Search for the cell housing the specified text and yield its [x, y] center coordinate. 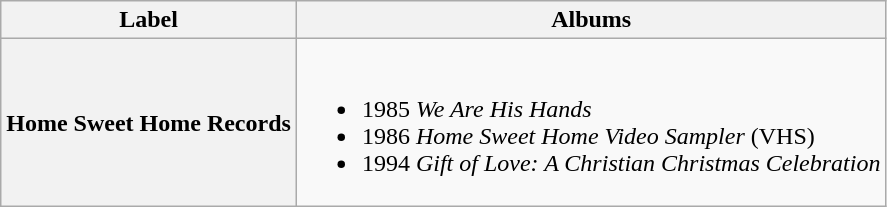
Home Sweet Home Records [149, 122]
1985 We Are His Hands1986 Home Sweet Home Video Sampler (VHS)1994 Gift of Love: A Christian Christmas Celebration [591, 122]
Label [149, 20]
Albums [591, 20]
